Return [x, y] of the center of cell containing provided text 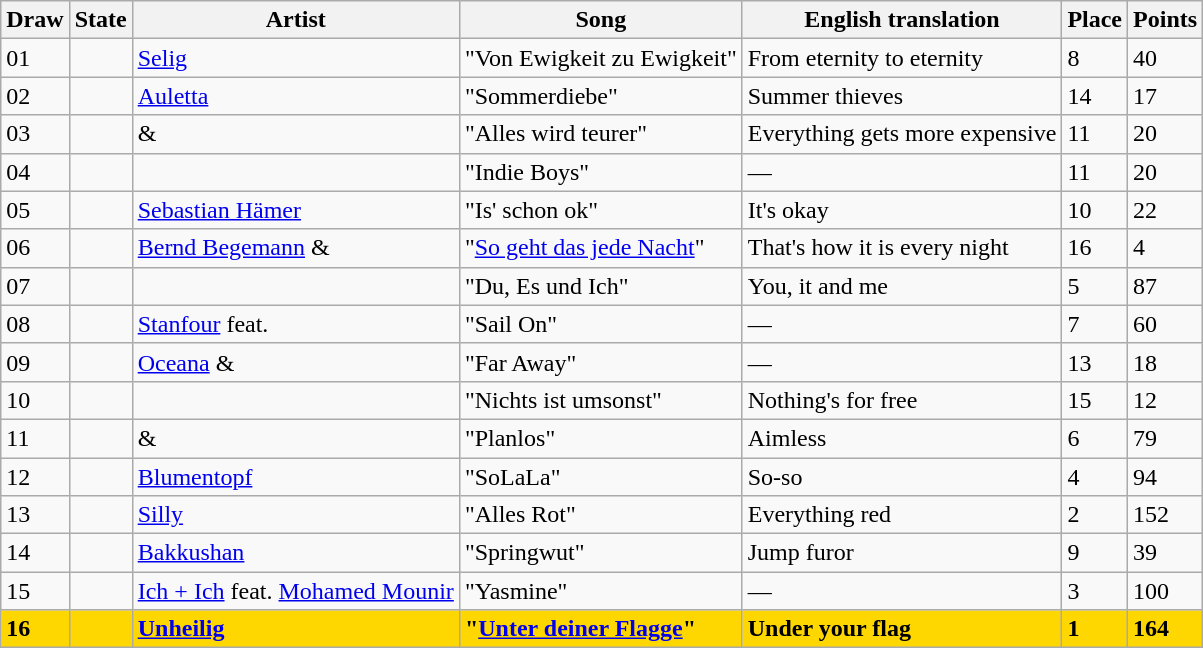
07 [35, 286]
It's okay [902, 210]
7 [1095, 324]
Bakkushan [296, 553]
"Sail On" [600, 324]
"Alles wird teurer" [600, 134]
2 [1095, 515]
Sebastian Hämer [296, 210]
02 [35, 96]
Summer thieves [902, 96]
"So geht das jede Nacht" [600, 248]
60 [1166, 324]
From eternity to eternity [902, 58]
Ich + Ich feat. Mohamed Mounir [296, 591]
"Indie Boys" [600, 172]
Place [1095, 20]
Everything gets more expensive [902, 134]
You, it and me [902, 286]
100 [1166, 591]
94 [1166, 477]
Silly [296, 515]
Under your flag [902, 629]
6 [1095, 438]
Blumentopf [296, 477]
05 [35, 210]
"Von Ewigkeit zu Ewigkeit" [600, 58]
Selig [296, 58]
03 [35, 134]
3 [1095, 591]
Bernd Begemann & [296, 248]
164 [1166, 629]
08 [35, 324]
Everything red [902, 515]
"Nichts ist umsonst" [600, 400]
English translation [902, 20]
State [100, 20]
"Planlos" [600, 438]
17 [1166, 96]
8 [1095, 58]
"Yasmine" [600, 591]
"Alles Rot" [600, 515]
152 [1166, 515]
Aimless [902, 438]
"SoLaLa" [600, 477]
04 [35, 172]
"Far Away" [600, 362]
Nothing's for free [902, 400]
So-so [902, 477]
Stanfour feat. [296, 324]
Song [600, 20]
18 [1166, 362]
1 [1095, 629]
01 [35, 58]
Unheilig [296, 629]
9 [1095, 553]
09 [35, 362]
5 [1095, 286]
Oceana & [296, 362]
Jump furor [902, 553]
"Springwut" [600, 553]
Artist [296, 20]
22 [1166, 210]
"Is' schon ok" [600, 210]
79 [1166, 438]
"Du, Es und Ich" [600, 286]
Draw [35, 20]
06 [35, 248]
39 [1166, 553]
"Unter deiner Flagge" [600, 629]
40 [1166, 58]
"Sommerdiebe" [600, 96]
Points [1166, 20]
87 [1166, 286]
That's how it is every night [902, 248]
Auletta [296, 96]
